Extract the (X, Y) coordinate from the center of the cell holding the provided text.  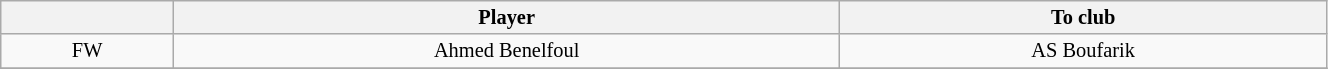
Player (507, 17)
To club (1084, 17)
AS Boufarik (1084, 51)
Ahmed Benelfoul (507, 51)
FW (88, 51)
